Extract the (x, y) coordinate from the center of the cell holding the provided text.  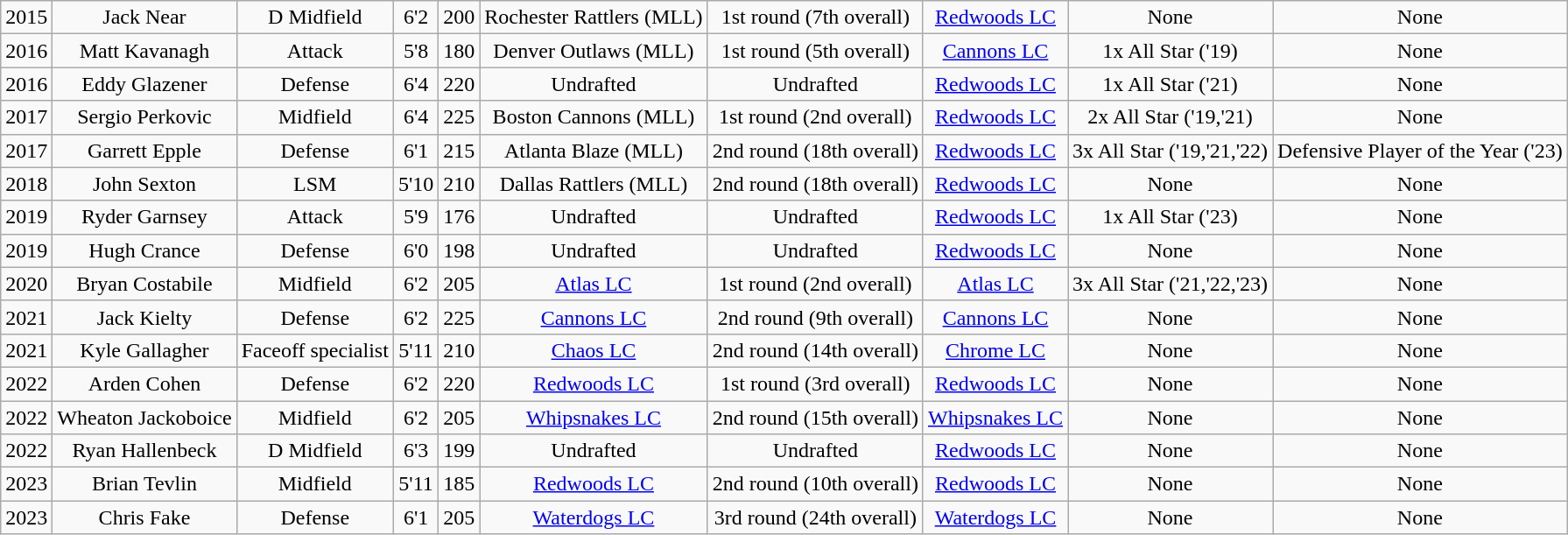
2nd round (15th overall) (815, 418)
Chaos LC (594, 350)
Wheaton Jackoboice (144, 418)
Garrett Epple (144, 151)
2nd round (14th overall) (815, 350)
Jack Near (144, 18)
198 (459, 250)
2015 (26, 18)
180 (459, 51)
2nd round (9th overall) (815, 317)
2020 (26, 284)
1st round (3rd overall) (815, 384)
6'0 (415, 250)
200 (459, 18)
2nd round (10th overall) (815, 484)
176 (459, 217)
6'3 (415, 451)
Ryder Garnsey (144, 217)
1st round (5th overall) (815, 51)
1x All Star ('19) (1171, 51)
5'8 (415, 51)
1x All Star ('23) (1171, 217)
Atlanta Blaze (MLL) (594, 151)
Bryan Costabile (144, 284)
2x All Star ('19,'21) (1171, 117)
215 (459, 151)
5'10 (415, 184)
Boston Cannons (MLL) (594, 117)
Matt Kavanagh (144, 51)
3rd round (24th overall) (815, 517)
3x All Star ('19,'21,'22) (1171, 151)
LSM (315, 184)
Dallas Rattlers (MLL) (594, 184)
2018 (26, 184)
Rochester Rattlers (MLL) (594, 18)
Eddy Glazener (144, 84)
1st round (7th overall) (815, 18)
Brian Tevlin (144, 484)
Arden Cohen (144, 384)
Chrome LC (995, 350)
John Sexton (144, 184)
Faceoff specialist (315, 350)
3x All Star ('21,'22,'23) (1171, 284)
Chris Fake (144, 517)
199 (459, 451)
Defensive Player of the Year ('23) (1420, 151)
Kyle Gallagher (144, 350)
Sergio Perkovic (144, 117)
185 (459, 484)
Hugh Crance (144, 250)
Denver Outlaws (MLL) (594, 51)
Jack Kielty (144, 317)
5'9 (415, 217)
1x All Star ('21) (1171, 84)
Ryan Hallenbeck (144, 451)
